Find where the given text appears and provide that cell's center as [x, y] coordinate. 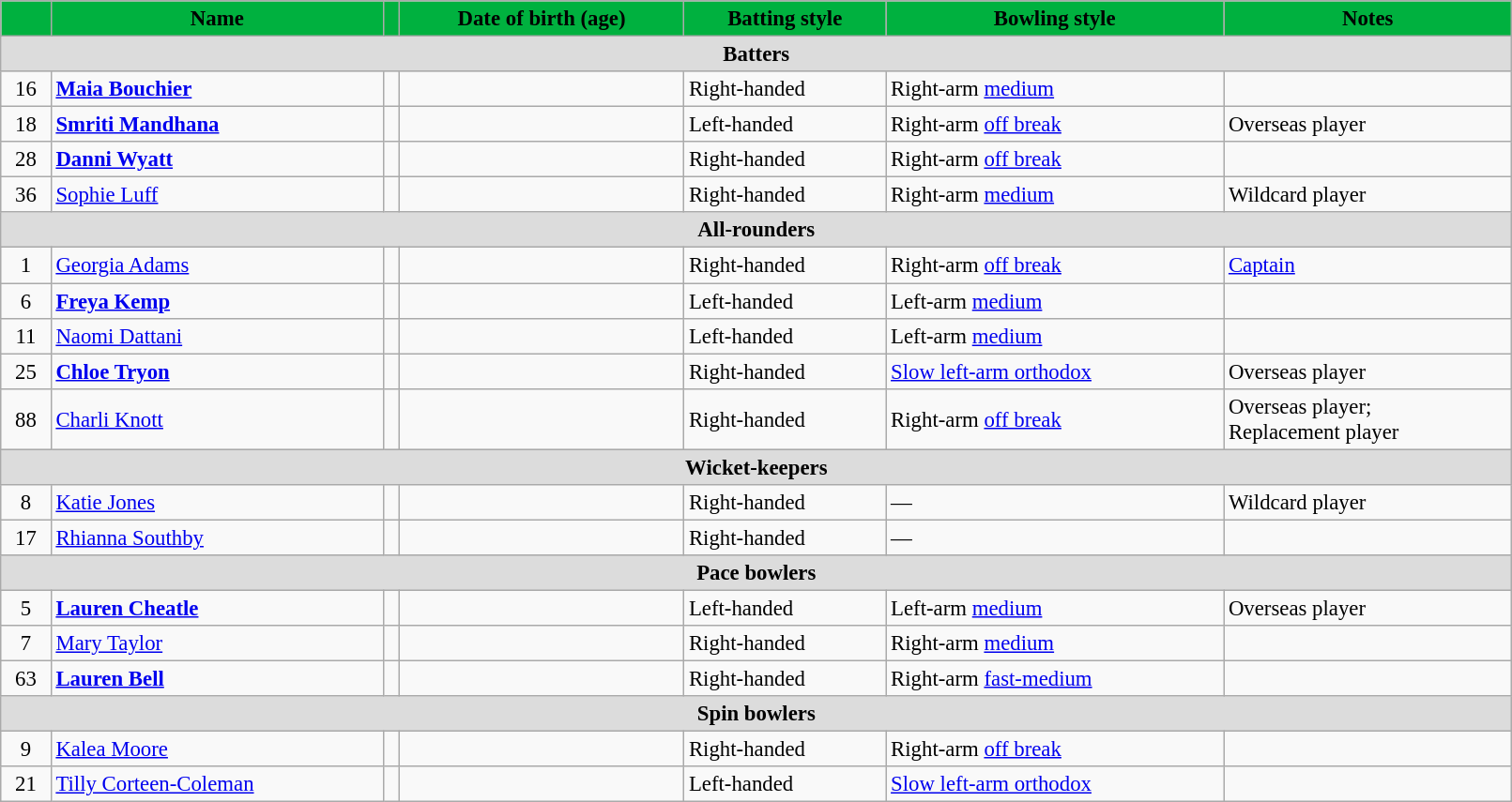
25 [26, 371]
7 [26, 643]
Date of birth (age) [541, 19]
Right-arm fast-medium [1055, 679]
Georgia Adams [217, 265]
Katie Jones [217, 503]
All-rounders [756, 230]
5 [26, 608]
11 [26, 336]
Overseas player; Replacement player [1368, 418]
Captain [1368, 265]
28 [26, 159]
36 [26, 195]
Name [217, 19]
Sophie Luff [217, 195]
1 [26, 265]
Danni Wyatt [217, 159]
8 [26, 503]
Rhianna Southby [217, 537]
Notes [1368, 19]
Smriti Mandhana [217, 125]
Lauren Cheatle [217, 608]
Spin bowlers [756, 714]
Lauren Bell [217, 679]
63 [26, 679]
Charli Knott [217, 418]
Naomi Dattani [217, 336]
Pace bowlers [756, 573]
9 [26, 749]
Kalea Moore [217, 749]
6 [26, 301]
Wicket-keepers [756, 467]
21 [26, 784]
Batters [756, 54]
Freya Kemp [217, 301]
18 [26, 125]
Chloe Tryon [217, 371]
Batting style [785, 19]
Maia Bouchier [217, 89]
88 [26, 418]
Bowling style [1055, 19]
17 [26, 537]
Mary Taylor [217, 643]
Tilly Corteen-Coleman [217, 784]
16 [26, 89]
